Return the (x, y) coordinate for the center point of the cell that contains the specified text.  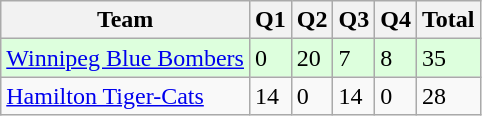
35 (448, 58)
8 (396, 58)
Team (126, 20)
Total (448, 20)
Q3 (354, 20)
Q1 (270, 20)
Q4 (396, 20)
Q2 (312, 20)
20 (312, 58)
7 (354, 58)
28 (448, 96)
Winnipeg Blue Bombers (126, 58)
Hamilton Tiger-Cats (126, 96)
